Pinpoint the cell where the given text exists, returning its (x, y) midpoint coordinate. 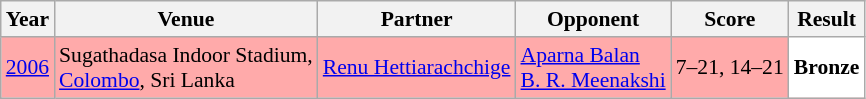
Sugathadasa Indoor Stadium,Colombo, Sri Lanka (186, 68)
Venue (186, 19)
Renu Hettiarachchige (417, 68)
Partner (417, 19)
2006 (28, 68)
Score (730, 19)
Aparna Balan B. R. Meenakshi (592, 68)
Opponent (592, 19)
Bronze (827, 68)
7–21, 14–21 (730, 68)
Year (28, 19)
Result (827, 19)
